Scan for the cell matching the given text and deliver its [x, y] coordinate at center. 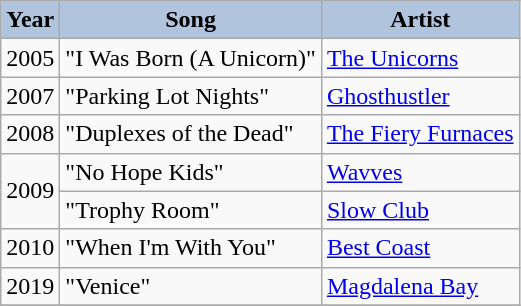
The Unicorns [420, 58]
2010 [30, 248]
"When I'm With You" [191, 248]
2009 [30, 191]
"Parking Lot Nights" [191, 96]
"I Was Born (A Unicorn)" [191, 58]
"Duplexes of the Dead" [191, 134]
Magdalena Bay [420, 286]
2019 [30, 286]
Slow Club [420, 210]
The Fiery Furnaces [420, 134]
Artist [420, 20]
2005 [30, 58]
Song [191, 20]
"No Hope Kids" [191, 172]
2007 [30, 96]
"Trophy Room" [191, 210]
2008 [30, 134]
Wavves [420, 172]
"Venice" [191, 286]
Best Coast [420, 248]
Ghosthustler [420, 96]
Year [30, 20]
